Return [x, y] of the center of cell containing provided text 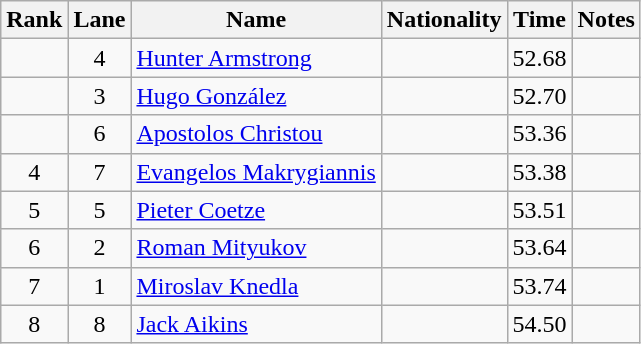
3 [100, 96]
53.36 [540, 134]
Hugo González [256, 96]
1 [100, 286]
53.51 [540, 210]
Evangelos Makrygiannis [256, 172]
52.68 [540, 58]
54.50 [540, 324]
Jack Aikins [256, 324]
53.64 [540, 248]
Name [256, 20]
53.74 [540, 286]
Lane [100, 20]
Notes [606, 20]
Pieter Coetze [256, 210]
Hunter Armstrong [256, 58]
Apostolos Christou [256, 134]
52.70 [540, 96]
Rank [34, 20]
Time [540, 20]
Roman Mityukov [256, 248]
Nationality [444, 20]
2 [100, 248]
53.38 [540, 172]
Miroslav Knedla [256, 286]
